Find where the given text appears and provide that cell's center as (x, y) coordinate. 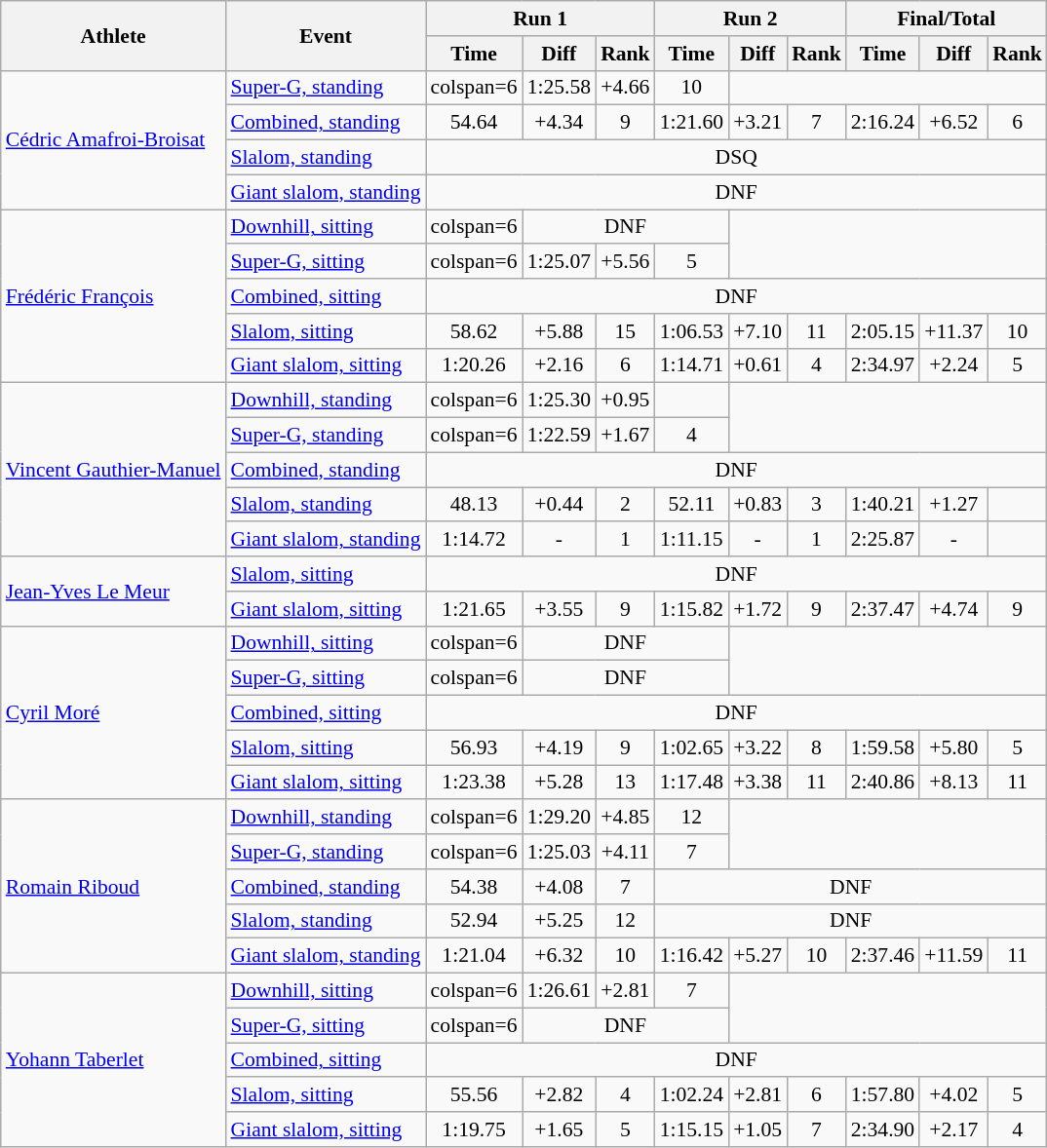
DSQ (737, 158)
+6.52 (953, 123)
Frédéric François (113, 296)
+4.34 (560, 123)
1:15.82 (692, 609)
1:21.04 (474, 956)
+5.25 (560, 921)
+1.05 (757, 1129)
+4.85 (626, 818)
+0.95 (626, 401)
+3.55 (560, 609)
13 (626, 783)
1:06.53 (692, 331)
2:16.24 (883, 123)
Run 2 (751, 19)
1:29.20 (560, 818)
1:57.80 (883, 1095)
Yohann Taberlet (113, 1060)
1:59.58 (883, 747)
56.93 (474, 747)
15 (626, 331)
1:25.30 (560, 401)
1:15.15 (692, 1129)
2:40.86 (883, 783)
1:14.72 (474, 540)
1:19.75 (474, 1129)
1:17.48 (692, 783)
Final/Total (947, 19)
1:02.65 (692, 747)
Cyril Moré (113, 712)
+4.02 (953, 1095)
+4.66 (626, 88)
1:21.60 (692, 123)
+3.21 (757, 123)
+3.22 (757, 747)
+3.38 (757, 783)
+11.59 (953, 956)
1:14.71 (692, 365)
2:37.47 (883, 609)
+2.24 (953, 365)
Vincent Gauthier-Manuel (113, 470)
+5.28 (560, 783)
3 (817, 505)
1:23.38 (474, 783)
+1.72 (757, 609)
+7.10 (757, 331)
1:26.61 (560, 991)
2:34.97 (883, 365)
+2.17 (953, 1129)
1:40.21 (883, 505)
+4.19 (560, 747)
54.38 (474, 887)
+1.27 (953, 505)
54.64 (474, 123)
1:21.65 (474, 609)
+4.11 (626, 852)
2 (626, 505)
1:02.24 (692, 1095)
+2.16 (560, 365)
+5.88 (560, 331)
+0.44 (560, 505)
1:16.42 (692, 956)
+8.13 (953, 783)
+0.83 (757, 505)
+0.61 (757, 365)
1:11.15 (692, 540)
+5.56 (626, 262)
8 (817, 747)
55.56 (474, 1095)
+1.65 (560, 1129)
2:25.87 (883, 540)
58.62 (474, 331)
1:25.58 (560, 88)
+4.74 (953, 609)
Cédric Amafroi-Broisat (113, 139)
1:20.26 (474, 365)
Romain Riboud (113, 887)
2:34.90 (883, 1129)
Run 1 (540, 19)
48.13 (474, 505)
1:22.59 (560, 436)
1:25.03 (560, 852)
Jean-Yves Le Meur (113, 591)
+6.32 (560, 956)
+5.80 (953, 747)
2:37.46 (883, 956)
Athlete (113, 35)
Event (326, 35)
52.94 (474, 921)
2:05.15 (883, 331)
+1.67 (626, 436)
+4.08 (560, 887)
+5.27 (757, 956)
52.11 (692, 505)
+11.37 (953, 331)
1:25.07 (560, 262)
+2.82 (560, 1095)
